From the cell containing the given text, extract its center point as (X, Y) coordinate. 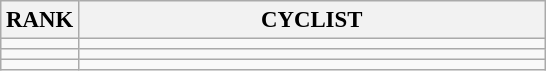
CYCLIST (312, 20)
RANK (40, 20)
